Identify which cell holds the provided text, then report its [x, y] central coordinate. 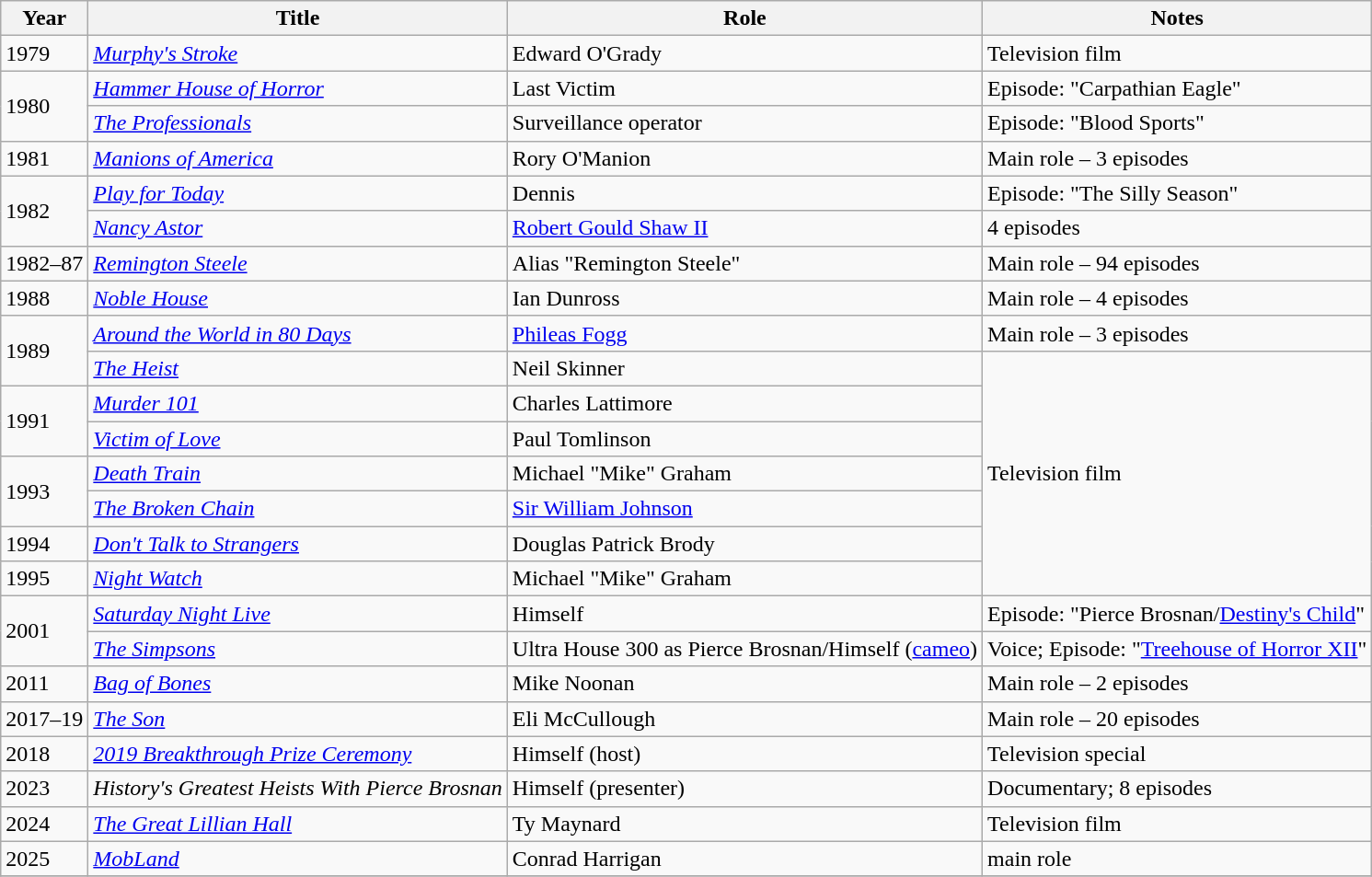
2024 [44, 824]
Himself (presenter) [744, 789]
Around the World in 80 Days [298, 333]
The Professionals [298, 123]
History's Greatest Heists With Pierce Brosnan [298, 789]
Nancy Astor [298, 228]
The Heist [298, 368]
1994 [44, 544]
Notes [1178, 18]
The Broken Chain [298, 509]
1989 [44, 351]
Episode: "Carpathian Eagle" [1178, 88]
Himself [744, 614]
Alias "Remington Steele" [744, 263]
4 episodes [1178, 228]
Ian Dunross [744, 298]
Year [44, 18]
1993 [44, 491]
Ty Maynard [744, 824]
Title [298, 18]
Ultra House 300 as Pierce Brosnan/Himself (cameo) [744, 649]
2018 [44, 754]
Douglas Patrick Brody [744, 544]
1980 [44, 106]
The Son [298, 719]
Main role – 4 episodes [1178, 298]
Noble House [298, 298]
Dennis [744, 193]
Murder 101 [298, 403]
2001 [44, 631]
Documentary; 8 episodes [1178, 789]
2011 [44, 684]
Hammer House of Horror [298, 88]
Sir William Johnson [744, 509]
1995 [44, 579]
1979 [44, 53]
Role [744, 18]
Robert Gould Shaw II [744, 228]
The Great Lillian Hall [298, 824]
Play for Today [298, 193]
Episode: "Blood Sports" [1178, 123]
2023 [44, 789]
2019 Breakthrough Prize Ceremony [298, 754]
Saturday Night Live [298, 614]
Conrad Harrigan [744, 859]
Remington Steele [298, 263]
Victim of Love [298, 439]
2017–19 [44, 719]
Neil Skinner [744, 368]
Phileas Fogg [744, 333]
Mike Noonan [744, 684]
Main role – 2 episodes [1178, 684]
Charles Lattimore [744, 403]
Death Train [298, 474]
Murphy's Stroke [298, 53]
Night Watch [298, 579]
1982 [44, 211]
1988 [44, 298]
Himself (host) [744, 754]
Surveillance operator [744, 123]
Television special [1178, 754]
Main role – 20 episodes [1178, 719]
MobLand [298, 859]
Episode: "The Silly Season" [1178, 193]
Eli McCullough [744, 719]
1981 [44, 158]
1991 [44, 421]
Manions of America [298, 158]
Don't Talk to Strangers [298, 544]
Bag of Bones [298, 684]
Edward O'Grady [744, 53]
Voice; Episode: "Treehouse of Horror XII" [1178, 649]
Last Victim [744, 88]
Episode: "Pierce Brosnan/Destiny's Child" [1178, 614]
Rory O'Manion [744, 158]
Paul Tomlinson [744, 439]
2025 [44, 859]
Main role – 94 episodes [1178, 263]
main role [1178, 859]
1982–87 [44, 263]
The Simpsons [298, 649]
